Find where the given text appears and provide that cell's center as [X, Y] coordinate. 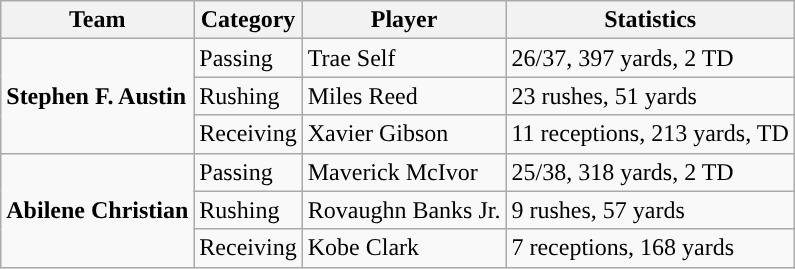
Abilene Christian [98, 210]
Miles Reed [404, 96]
Trae Self [404, 58]
Rovaughn Banks Jr. [404, 210]
Team [98, 20]
7 receptions, 168 yards [650, 248]
Player [404, 20]
26/37, 397 yards, 2 TD [650, 58]
Stephen F. Austin [98, 96]
Statistics [650, 20]
25/38, 318 yards, 2 TD [650, 172]
23 rushes, 51 yards [650, 96]
Maverick McIvor [404, 172]
Kobe Clark [404, 248]
11 receptions, 213 yards, TD [650, 134]
9 rushes, 57 yards [650, 210]
Xavier Gibson [404, 134]
Category [248, 20]
